Detect which cell encompasses the target text, then output its [X, Y] center coordinate. 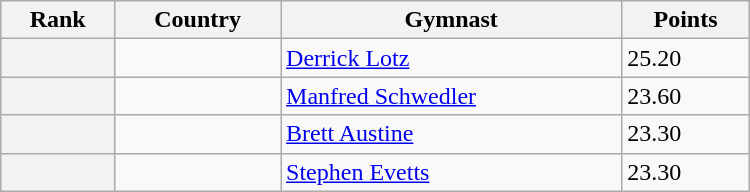
23.60 [686, 96]
Manfred Schwedler [452, 96]
Brett Austine [452, 134]
Rank [58, 20]
Derrick Lotz [452, 58]
Stephen Evetts [452, 172]
Gymnast [452, 20]
25.20 [686, 58]
Points [686, 20]
Country [198, 20]
